From the cell containing the given text, extract its center point as [x, y] coordinate. 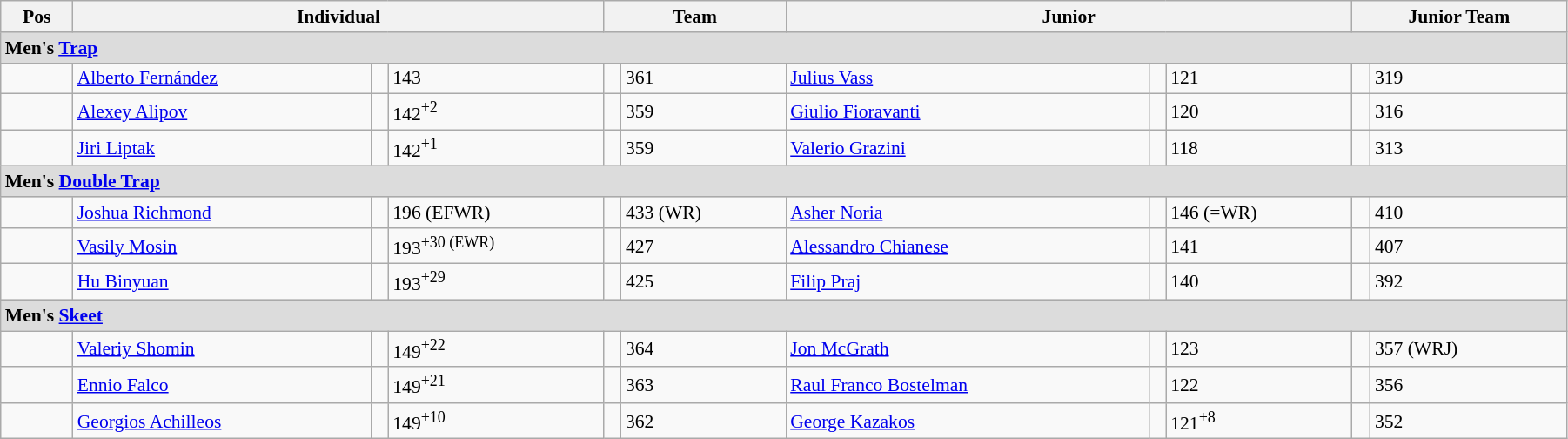
Pos [37, 17]
362 [703, 422]
Team [694, 17]
149+21 [496, 385]
356 [1469, 385]
149+22 [496, 348]
Jiri Liptak [223, 148]
Valerio Grazini [968, 148]
141 [1258, 246]
Giulio Fioravanti [968, 111]
Julius Vass [968, 78]
392 [1469, 282]
Jon McGrath [968, 348]
Alexey Alipov [223, 111]
122 [1258, 385]
121+8 [1258, 422]
319 [1469, 78]
425 [703, 282]
352 [1469, 422]
121 [1258, 78]
Men's Trap [784, 48]
361 [703, 78]
Joshua Richmond [223, 213]
118 [1258, 148]
142+2 [496, 111]
Ennio Falco [223, 385]
140 [1258, 282]
364 [703, 348]
Individual [339, 17]
357 (WRJ) [1469, 348]
Alessandro Chianese [968, 246]
Raul Franco Bostelman [968, 385]
407 [1469, 246]
Alberto Fernández [223, 78]
142+1 [496, 148]
George Kazakos [968, 422]
Men's Skeet [784, 316]
313 [1469, 148]
Men's Double Trap [784, 182]
Asher Noria [968, 213]
316 [1469, 111]
427 [703, 246]
Vasily Mosin [223, 246]
149+10 [496, 422]
Junior Team [1458, 17]
193+29 [496, 282]
Valeriy Shomin [223, 348]
433 (WR) [703, 213]
143 [496, 78]
363 [703, 385]
410 [1469, 213]
123 [1258, 348]
146 (=WR) [1258, 213]
Georgios Achilleos [223, 422]
193+30 (EWR) [496, 246]
Hu Binyuan [223, 282]
196 (EFWR) [496, 213]
Junior [1069, 17]
120 [1258, 111]
Filip Praj [968, 282]
